Output the (x, y) coordinate of the center of the cell containing the given text.  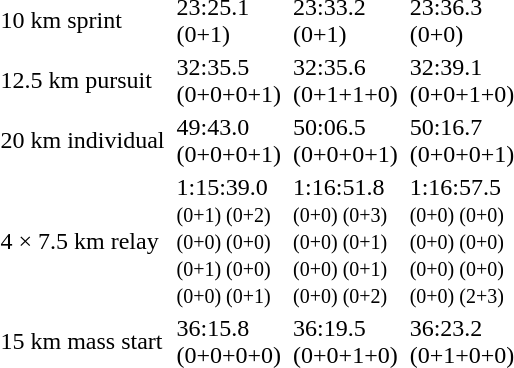
32:35.5(0+0+0+1) (229, 80)
32:35.6(0+1+1+0) (346, 80)
50:06.5(0+0+0+1) (346, 140)
1:15:39.0(0+1) (0+2)(0+0) (0+0)(0+1) (0+0)(0+0) (0+1) (229, 241)
1:16:51.8(0+0) (0+3)(0+0) (0+1)(0+0) (0+1)(0+0) (0+2) (346, 241)
49:43.0(0+0+0+1) (229, 140)
